From the cell containing the given text, extract its center point as (x, y) coordinate. 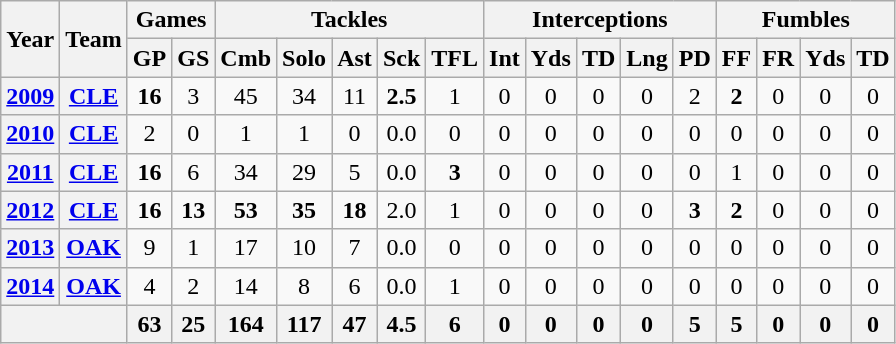
18 (355, 210)
2013 (30, 248)
164 (246, 324)
Fumbles (806, 20)
53 (246, 210)
Lng (647, 58)
GS (194, 58)
13 (194, 210)
2.5 (401, 96)
17 (246, 248)
8 (304, 286)
Year (30, 39)
35 (304, 210)
4.5 (401, 324)
Solo (304, 58)
10 (304, 248)
TFL (455, 58)
Cmb (246, 58)
Int (505, 58)
PD (694, 58)
14 (246, 286)
FF (736, 58)
Tackles (350, 20)
2011 (30, 172)
GP (149, 58)
FR (778, 58)
Team (94, 39)
4 (149, 286)
2009 (30, 96)
Games (170, 20)
Ast (355, 58)
7 (355, 248)
45 (246, 96)
2012 (30, 210)
Interceptions (600, 20)
29 (304, 172)
11 (355, 96)
2010 (30, 134)
2014 (30, 286)
47 (355, 324)
Sck (401, 58)
25 (194, 324)
117 (304, 324)
9 (149, 248)
63 (149, 324)
2.0 (401, 210)
